Return the [x, y] coordinate for the center point of the cell that contains the specified text.  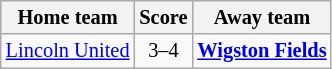
3–4 [163, 51]
Lincoln United [68, 51]
Wigston Fields [262, 51]
Home team [68, 17]
Score [163, 17]
Away team [262, 17]
